Return [x, y] of the center of cell containing provided text 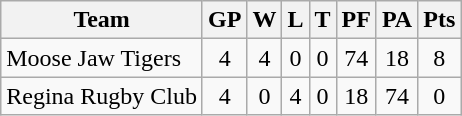
T [322, 20]
PF [356, 20]
Regina Rugby Club [102, 96]
Moose Jaw Tigers [102, 58]
8 [440, 58]
Pts [440, 20]
GP [224, 20]
Team [102, 20]
L [296, 20]
W [264, 20]
PA [396, 20]
